Pinpoint the cell where the given text exists, returning its [X, Y] midpoint coordinate. 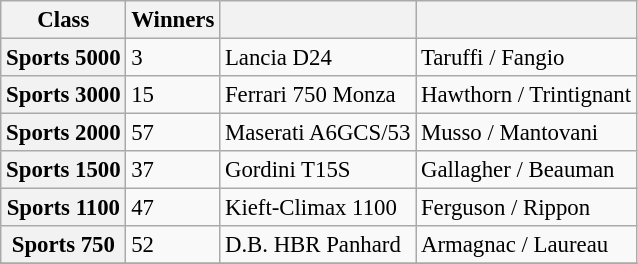
Gallagher / Beauman [526, 170]
Winners [173, 20]
Sports 5000 [64, 58]
Maserati A6GCS/53 [318, 133]
Sports 3000 [64, 95]
Musso / Mantovani [526, 133]
15 [173, 95]
Ferguson / Rippon [526, 208]
Class [64, 20]
D.B. HBR Panhard [318, 245]
Gordini T15S [318, 170]
Kieft-Climax 1100 [318, 208]
Ferrari 750 Monza [318, 95]
Lancia D24 [318, 58]
Taruffi / Fangio [526, 58]
52 [173, 245]
Sports 1100 [64, 208]
Sports 1500 [64, 170]
Sports 2000 [64, 133]
57 [173, 133]
Sports 750 [64, 245]
47 [173, 208]
Armagnac / Laureau [526, 245]
3 [173, 58]
Hawthorn / Trintignant [526, 95]
37 [173, 170]
